For the text-containing cell, return its midpoint in [x, y] coordinate format. 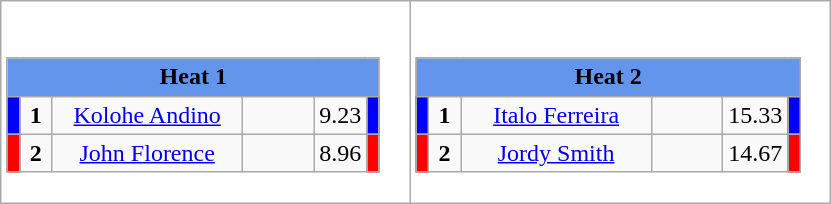
Kolohe Andino [148, 115]
Italo Ferreira [556, 115]
Heat 1 1 Kolohe Andino 9.23 2 John Florence 8.96 [206, 102]
9.23 [340, 115]
Heat 2 1 Italo Ferreira 15.33 2 Jordy Smith 14.67 [620, 102]
15.33 [756, 115]
14.67 [756, 153]
8.96 [340, 153]
John Florence [148, 153]
Heat 1 [193, 77]
Jordy Smith [556, 153]
Heat 2 [608, 77]
